Determine the [x, y] coordinate at the center of the cell enclosing the given text.  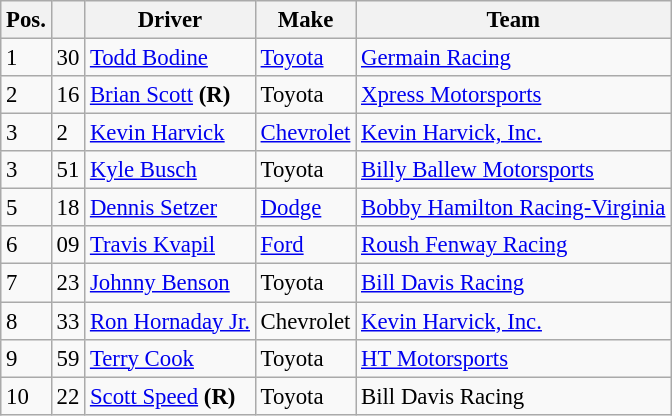
Xpress Motorsports [514, 95]
Driver [170, 20]
6 [26, 245]
HT Motorsports [514, 358]
Terry Cook [170, 358]
10 [26, 396]
Scott Speed (R) [170, 396]
Dodge [305, 208]
Johnny Benson [170, 283]
Travis Kvapil [170, 245]
51 [68, 170]
Ford [305, 245]
Team [514, 20]
Brian Scott (R) [170, 95]
Todd Bodine [170, 58]
59 [68, 358]
Bobby Hamilton Racing-Virginia [514, 208]
33 [68, 321]
30 [68, 58]
09 [68, 245]
23 [68, 283]
18 [68, 208]
7 [26, 283]
22 [68, 396]
Billy Ballew Motorsports [514, 170]
16 [68, 95]
Kyle Busch [170, 170]
Ron Hornaday Jr. [170, 321]
Kevin Harvick [170, 133]
Germain Racing [514, 58]
Roush Fenway Racing [514, 245]
8 [26, 321]
9 [26, 358]
Dennis Setzer [170, 208]
1 [26, 58]
5 [26, 208]
Pos. [26, 20]
Make [305, 20]
